Output the (X, Y) coordinate of the center of the cell containing the given text.  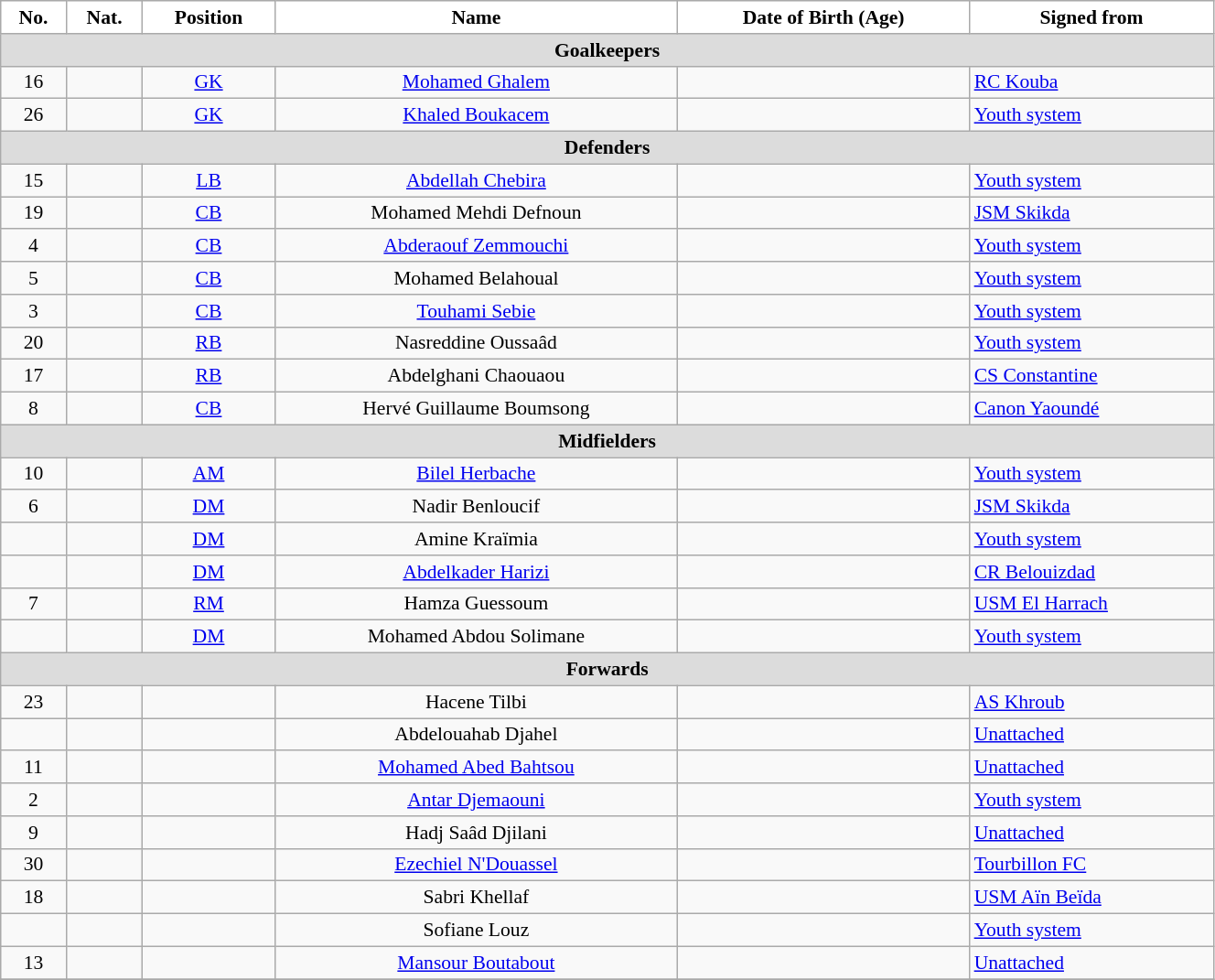
AS Khroub (1092, 702)
Khaled Boukacem (476, 115)
20 (33, 343)
Nasreddine Oussaâd (476, 343)
Hamza Guessoum (476, 604)
Hadj Saâd Djilani (476, 833)
Antar Djemaouni (476, 800)
18 (33, 898)
RC Kouba (1092, 82)
6 (33, 507)
Mohamed Mehdi Defnoun (476, 213)
Signed from (1092, 17)
9 (33, 833)
10 (33, 474)
Date of Birth (Age) (823, 17)
Touhami Sebie (476, 311)
Midfielders (607, 441)
Tourbillon FC (1092, 865)
13 (33, 963)
Ezechiel N'Douassel (476, 865)
Name (476, 17)
Mansour Boutabout (476, 963)
Hacene Tilbi (476, 702)
Abdellah Chebira (476, 180)
15 (33, 180)
Mohamed Abed Bahtsou (476, 768)
RM (209, 604)
Sofiane Louz (476, 931)
Position (209, 17)
Mohamed Ghalem (476, 82)
Forwards (607, 670)
Canon Yaoundé (1092, 409)
Abdelkader Harizi (476, 572)
Nadir Benloucif (476, 507)
11 (33, 768)
Abderaouf Zemmouchi (476, 246)
CS Constantine (1092, 376)
26 (33, 115)
No. (33, 17)
Goalkeepers (607, 50)
30 (33, 865)
2 (33, 800)
23 (33, 702)
Mohamed Abdou Solimane (476, 637)
Abdelouahab Djahel (476, 735)
8 (33, 409)
Abdelghani Chaouaou (476, 376)
19 (33, 213)
7 (33, 604)
4 (33, 246)
Hervé Guillaume Boumsong (476, 409)
Amine Kraïmia (476, 539)
3 (33, 311)
USM El Harrach (1092, 604)
Nat. (104, 17)
Sabri Khellaf (476, 898)
Defenders (607, 148)
AM (209, 474)
5 (33, 278)
16 (33, 82)
CR Belouizdad (1092, 572)
USM Aïn Beïda (1092, 898)
17 (33, 376)
Bilel Herbache (476, 474)
Mohamed Belahoual (476, 278)
LB (209, 180)
